Return the [X, Y] coordinate for the center point of the cell that contains the specified text.  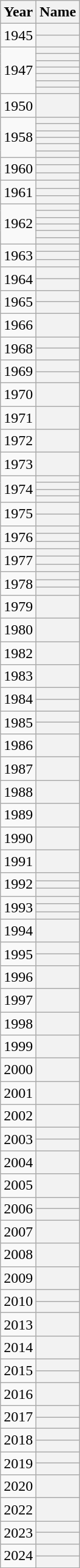
Year [18, 12]
1994 [18, 931]
2013 [18, 1324]
2001 [18, 1093]
1979 [18, 606]
1996 [18, 977]
1992 [18, 884]
Name [58, 12]
1971 [18, 418]
1997 [18, 1000]
1973 [18, 464]
1983 [18, 676]
1995 [18, 954]
2024 [18, 1556]
2002 [18, 1116]
1945 [18, 35]
1988 [18, 792]
2019 [18, 1463]
2016 [18, 1393]
1978 [18, 583]
1961 [18, 192]
1990 [18, 838]
1984 [18, 699]
1972 [18, 441]
1985 [18, 723]
2007 [18, 1232]
1965 [18, 302]
1975 [18, 514]
1989 [18, 815]
2022 [18, 1510]
2023 [18, 1533]
2017 [18, 1417]
2003 [18, 1139]
1960 [18, 169]
1980 [18, 630]
1999 [18, 1047]
1947 [18, 71]
2020 [18, 1486]
1987 [18, 769]
1993 [18, 907]
1968 [18, 349]
1966 [18, 325]
1970 [18, 395]
1991 [18, 861]
2004 [18, 1162]
1950 [18, 105]
2010 [18, 1301]
2018 [18, 1440]
2009 [18, 1278]
1977 [18, 560]
2015 [18, 1370]
1982 [18, 653]
2005 [18, 1185]
1964 [18, 279]
1963 [18, 255]
1974 [18, 489]
2006 [18, 1209]
1986 [18, 746]
2014 [18, 1347]
1958 [18, 137]
1976 [18, 537]
2000 [18, 1070]
2008 [18, 1255]
1998 [18, 1024]
1969 [18, 372]
1962 [18, 224]
